Determine the (X, Y) coordinate at the center of the cell enclosing the given text.  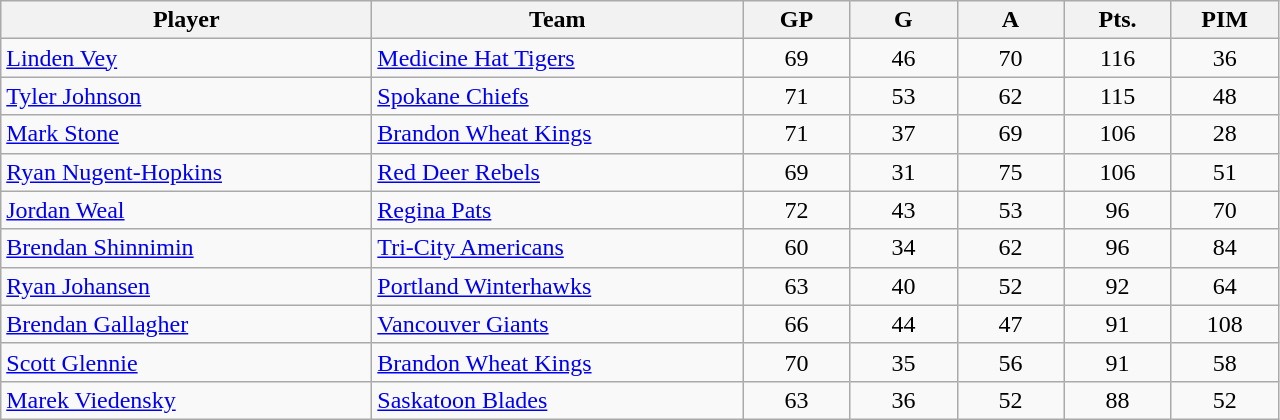
Mark Stone (186, 134)
Marek Viedensky (186, 400)
Regina Pats (558, 210)
115 (1118, 96)
72 (796, 210)
35 (904, 362)
Brendan Shinnimin (186, 248)
Spokane Chiefs (558, 96)
Saskatoon Blades (558, 400)
Jordan Weal (186, 210)
31 (904, 172)
G (904, 20)
Medicine Hat Tigers (558, 58)
Player (186, 20)
A (1010, 20)
PIM (1224, 20)
84 (1224, 248)
28 (1224, 134)
51 (1224, 172)
Tri-City Americans (558, 248)
Team (558, 20)
88 (1118, 400)
Scott Glennie (186, 362)
Brendan Gallagher (186, 324)
Ryan Nugent-Hopkins (186, 172)
92 (1118, 286)
Vancouver Giants (558, 324)
43 (904, 210)
75 (1010, 172)
Pts. (1118, 20)
GP (796, 20)
64 (1224, 286)
Red Deer Rebels (558, 172)
Portland Winterhawks (558, 286)
Tyler Johnson (186, 96)
44 (904, 324)
116 (1118, 58)
40 (904, 286)
58 (1224, 362)
37 (904, 134)
Ryan Johansen (186, 286)
Linden Vey (186, 58)
46 (904, 58)
48 (1224, 96)
60 (796, 248)
34 (904, 248)
108 (1224, 324)
47 (1010, 324)
66 (796, 324)
56 (1010, 362)
